Pinpoint the cell where the given text exists, returning its [x, y] midpoint coordinate. 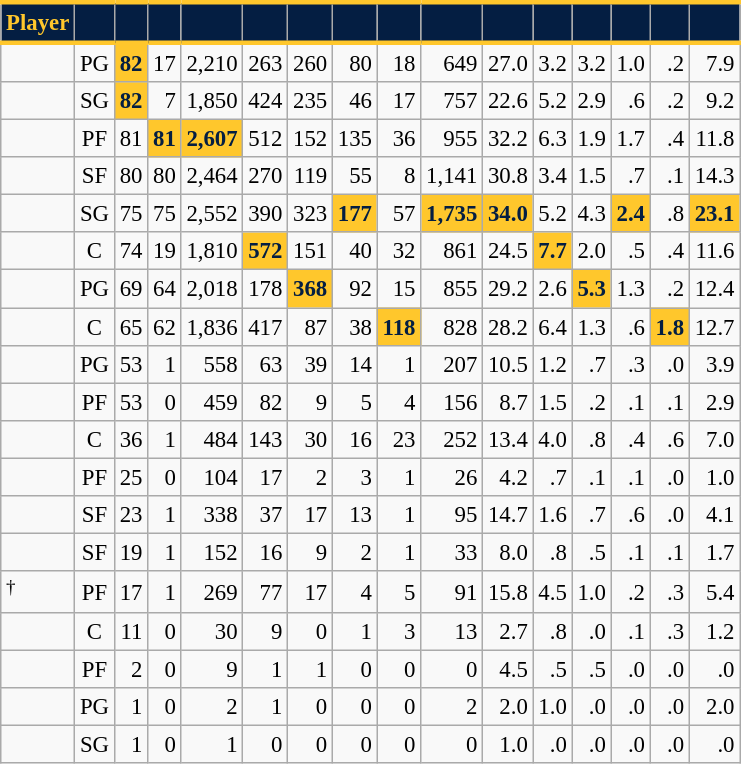
855 [452, 289]
512 [266, 139]
156 [452, 402]
91 [452, 592]
118 [399, 327]
10.5 [508, 364]
5.3 [592, 289]
143 [266, 439]
270 [266, 176]
32 [399, 251]
2,018 [212, 289]
12.4 [714, 289]
27.0 [508, 62]
263 [266, 62]
119 [310, 176]
1,141 [452, 176]
7 [164, 101]
178 [266, 289]
25 [130, 477]
1,836 [212, 327]
2,210 [212, 62]
757 [452, 101]
38 [354, 327]
2.7 [508, 632]
1,735 [452, 214]
Player [38, 22]
135 [354, 139]
572 [266, 251]
7.0 [714, 439]
23.1 [714, 214]
11 [130, 632]
417 [266, 327]
77 [266, 592]
177 [354, 214]
4.0 [552, 439]
63 [266, 364]
† [38, 592]
3.9 [714, 364]
14 [354, 364]
2.4 [630, 214]
424 [266, 101]
323 [310, 214]
104 [212, 477]
2,607 [212, 139]
30.8 [508, 176]
484 [212, 439]
33 [452, 552]
37 [266, 515]
368 [310, 289]
55 [354, 176]
151 [310, 251]
1.9 [592, 139]
7.9 [714, 62]
8.0 [508, 552]
22.6 [508, 101]
6.4 [552, 327]
207 [452, 364]
26 [452, 477]
558 [212, 364]
955 [452, 139]
828 [452, 327]
2,552 [212, 214]
11.6 [714, 251]
34.0 [508, 214]
95 [452, 515]
18 [399, 62]
8 [399, 176]
5.4 [714, 592]
57 [399, 214]
64 [164, 289]
32.2 [508, 139]
459 [212, 402]
24.5 [508, 251]
2.6 [552, 289]
1,850 [212, 101]
65 [130, 327]
4.1 [714, 515]
11.8 [714, 139]
40 [354, 251]
46 [354, 101]
649 [452, 62]
28.2 [508, 327]
1,810 [212, 251]
390 [266, 214]
62 [164, 327]
1.6 [552, 515]
3.4 [552, 176]
6.3 [552, 139]
861 [452, 251]
235 [310, 101]
87 [310, 327]
29.2 [508, 289]
4.2 [508, 477]
260 [310, 62]
8.7 [508, 402]
9.2 [714, 101]
69 [130, 289]
14.3 [714, 176]
252 [452, 439]
13.4 [508, 439]
12.7 [714, 327]
1.8 [670, 327]
2,464 [212, 176]
92 [354, 289]
15 [399, 289]
4.3 [592, 214]
15.8 [508, 592]
269 [212, 592]
338 [212, 515]
14.7 [508, 515]
74 [130, 251]
7.7 [552, 251]
39 [310, 364]
